Search for the cell housing the specified text and yield its [X, Y] center coordinate. 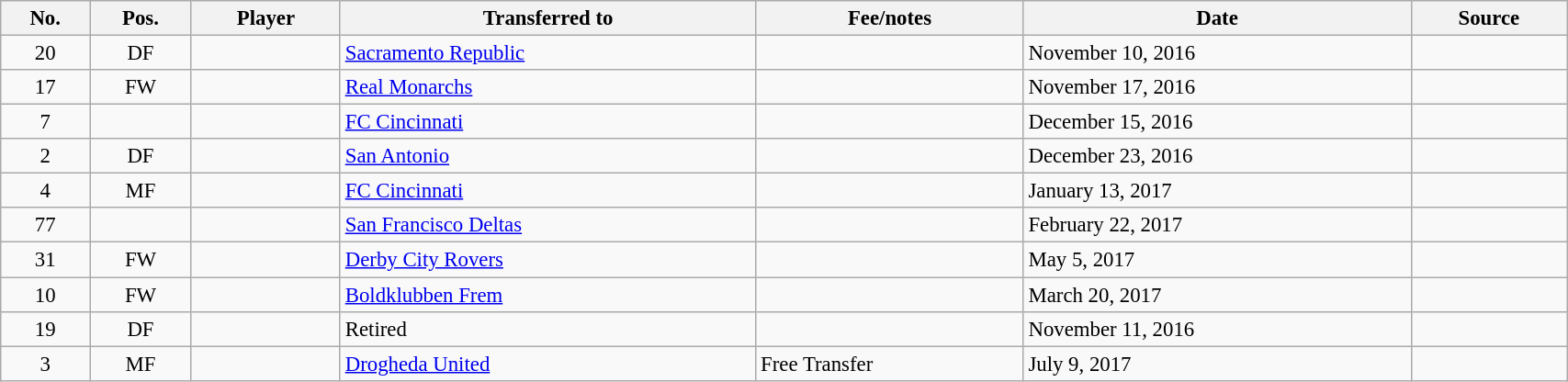
Real Monarchs [547, 87]
10 [46, 295]
4 [46, 191]
Retired [547, 329]
77 [46, 225]
July 9, 2017 [1217, 364]
20 [46, 53]
Date [1217, 18]
December 15, 2016 [1217, 122]
Player [265, 18]
19 [46, 329]
February 22, 2017 [1217, 225]
Transferred to [547, 18]
17 [46, 87]
San Antonio [547, 156]
December 23, 2016 [1217, 156]
Free Transfer [889, 364]
November 17, 2016 [1217, 87]
Pos. [141, 18]
January 13, 2017 [1217, 191]
3 [46, 364]
May 5, 2017 [1217, 260]
31 [46, 260]
Fee/notes [889, 18]
No. [46, 18]
Source [1489, 18]
November 10, 2016 [1217, 53]
Drogheda United [547, 364]
Sacramento Republic [547, 53]
November 11, 2016 [1217, 329]
Derby City Rovers [547, 260]
2 [46, 156]
Boldklubben Frem [547, 295]
San Francisco Deltas [547, 225]
7 [46, 122]
March 20, 2017 [1217, 295]
